Capture the cell that displays the provided text and extract its [x, y] central coordinate. 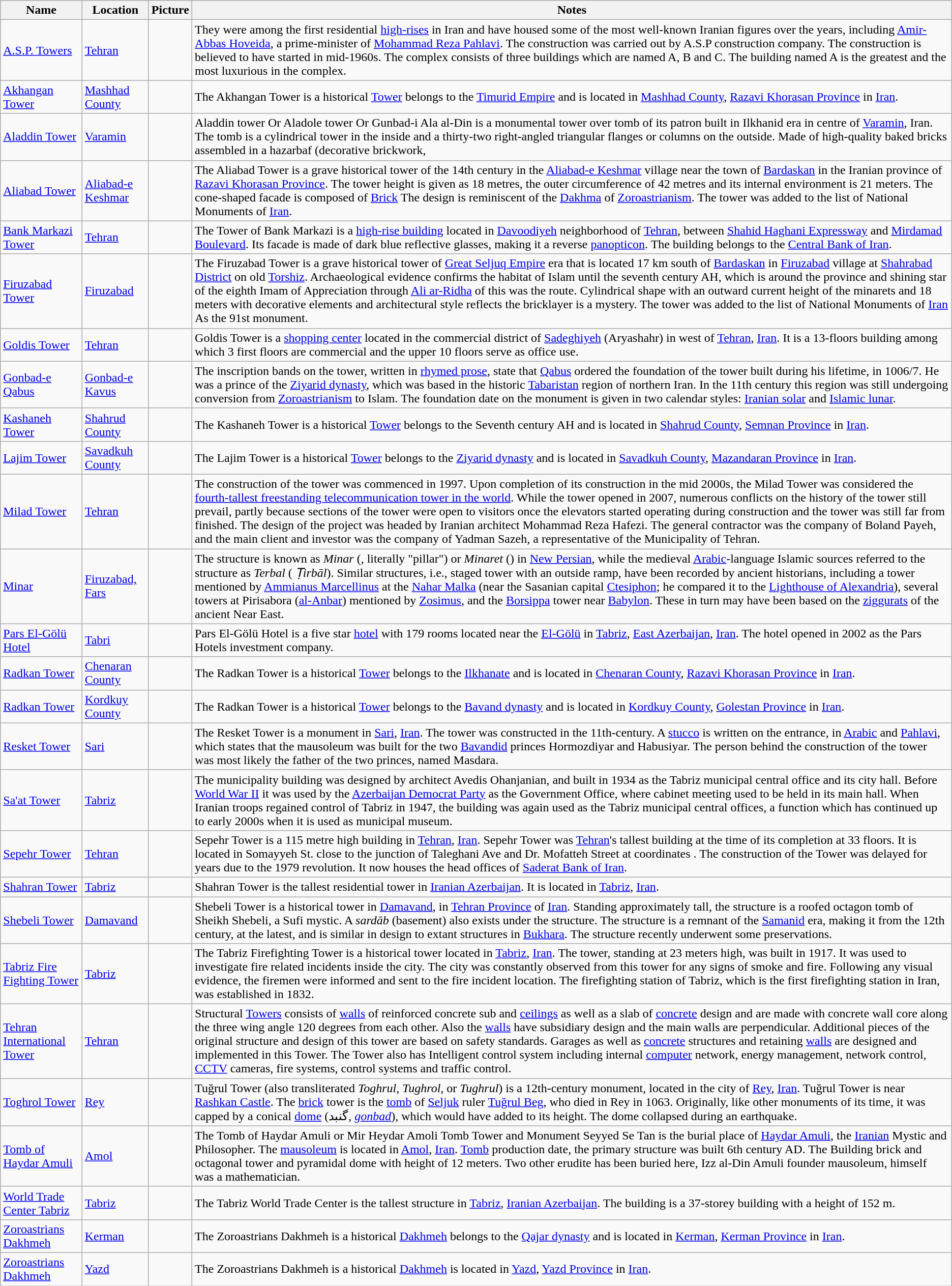
Damavand [115, 920]
Shahrud County [115, 424]
Notes [572, 10]
A.S.P. Towers [41, 50]
Shahran Tower is the tallest residential tower in Iranian Azerbaijan. It is located in Tabriz, Iran. [572, 887]
Goldis Tower [41, 345]
The Tabriz World Trade Center is the tallest structure in Tabriz, Iranian Azerbaijan. The building is a 37-storey building with a height of 152 m. [572, 1203]
Aliabad-e Keshmar [115, 190]
Milad Tower [41, 511]
Shahran Tower [41, 887]
Yazd [115, 1269]
Location [115, 10]
Mashhad County [115, 97]
Firuzabad [115, 291]
Sepehr Tower [41, 854]
Pars El-Gölü Hotel [41, 640]
Toghrol Tower [41, 1102]
Name [41, 10]
Bank Markazi Tower [41, 237]
The Zoroastrians Dakhmeh is a historical Dakhmeh belongs to the Qajar dynasty and is located in Kerman, Kerman Province in Iran. [572, 1236]
Varamin [115, 137]
Tabriz Fire Fighting Tower [41, 974]
Minar [41, 586]
Tabri [115, 640]
Tomb of Haydar Amuli [41, 1156]
Firuzabad, Fars [115, 586]
Gonbad-e Kavus [115, 385]
Sari [115, 746]
The Lajim Tower is a historical Tower belongs to the Ziyarid dynasty and is located in Savadkuh County, Mazandaran Province in Iran. [572, 458]
Kordkuy County [115, 706]
Firuzabad Tower [41, 291]
The Kashaneh Tower is a historical Tower belongs to the Seventh century AH and is located in Shahrud County, Semnan Province in Iran. [572, 424]
The Zoroastrians Dakhmeh is a historical Dakhmeh is located in Yazd, Yazd Province in Iran. [572, 1269]
World Trade Center Tabriz [41, 1203]
Aladdin Tower [41, 137]
Lajim Tower [41, 458]
Resket Tower [41, 746]
Picture [170, 10]
Aliabad Tower [41, 190]
Kashaneh Tower [41, 424]
Tehran International Tower [41, 1041]
The Radkan Tower is a historical Tower belongs to the Ilkhanate and is located in Chenaran County, Razavi Khorasan Province in Iran. [572, 674]
Rey [115, 1102]
Gonbad-e Qabus [41, 385]
Sa'at Tower [41, 800]
Chenaran County [115, 674]
The Radkan Tower is a historical Tower belongs to the Bavand dynasty and is located in Kordkuy County, Golestan Province in Iran. [572, 706]
Kerman [115, 1236]
Akhangan Tower [41, 97]
The Akhangan Tower is a historical Tower belongs to the Timurid Empire and is located in Mashhad County, Razavi Khorasan Province in Iran. [572, 97]
Amol [115, 1156]
Shebeli Tower [41, 920]
Savadkuh County [115, 458]
